Output the [X, Y] coordinate of the center of the cell containing the given text.  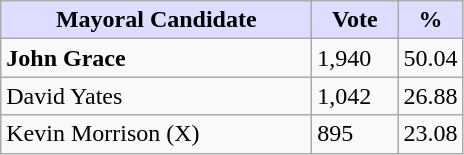
% [430, 20]
50.04 [430, 58]
1,940 [355, 58]
David Yates [156, 96]
23.08 [430, 134]
1,042 [355, 96]
Vote [355, 20]
Kevin Morrison (X) [156, 134]
26.88 [430, 96]
John Grace [156, 58]
Mayoral Candidate [156, 20]
895 [355, 134]
